Pinpoint the cell where the given text exists, returning its [x, y] midpoint coordinate. 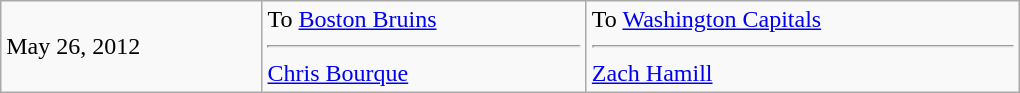
May 26, 2012 [132, 47]
To Boston BruinsChris Bourque [424, 47]
To Washington CapitalsZach Hamill [802, 47]
